For the text-containing cell, return its midpoint in (X, Y) coordinate format. 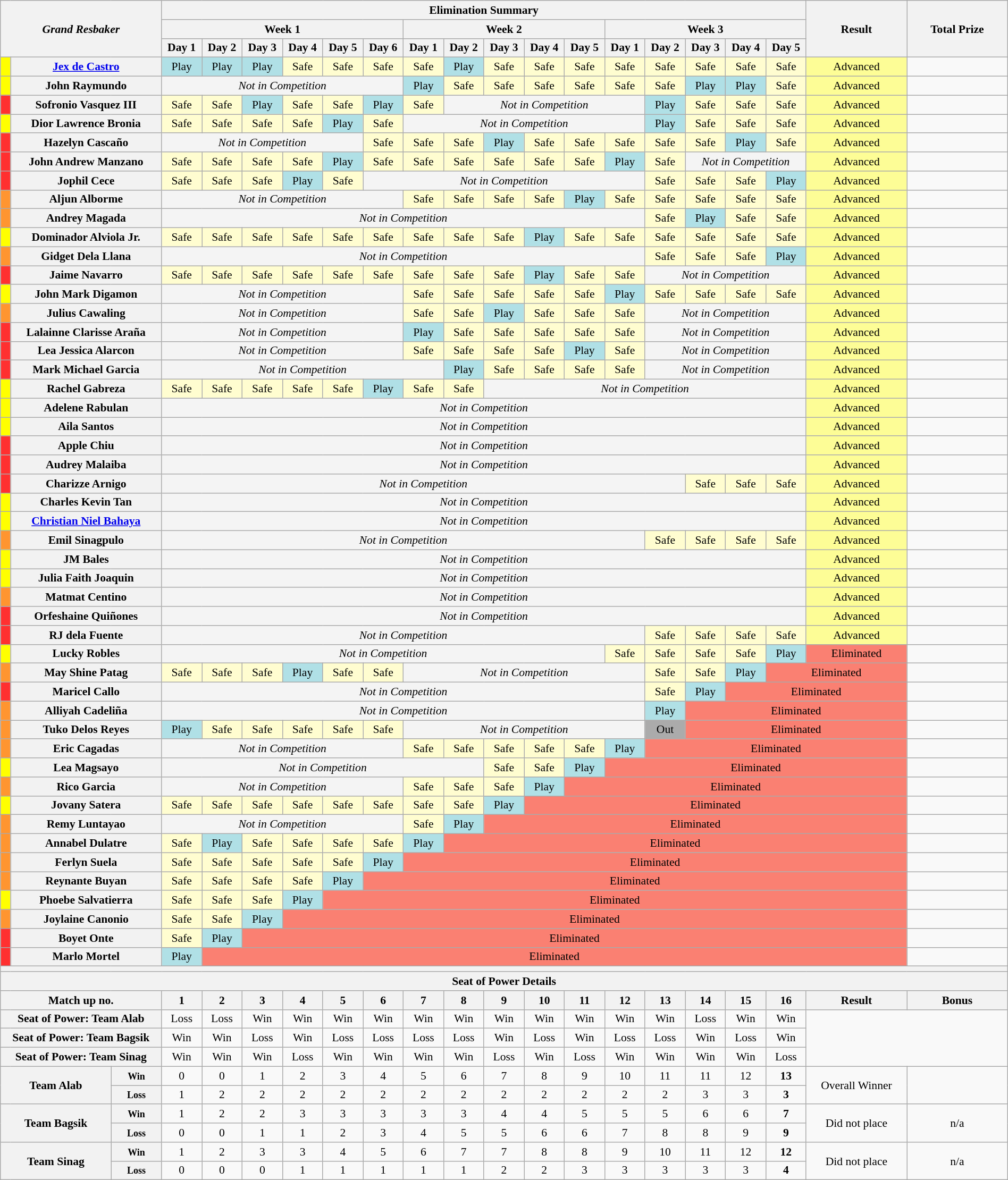
Elimination Summary (484, 10)
Match up no. (81, 1000)
14 (705, 1000)
Alliyah Cadeliña (86, 711)
Boyet Onte (86, 938)
Apple Chiu (86, 446)
Jophil Cece (86, 181)
Grand Resbaker (81, 29)
Marlo Mortel (86, 957)
Matmat Centino (86, 597)
May Shine Patag (86, 673)
Sofronio Vasquez III (86, 105)
Charles Kevin Tan (86, 502)
Lea Jessica Alarcon (86, 351)
Hazelyn Cascaño (86, 143)
Dior Lawrence Bronia (86, 124)
Team Alab (56, 1085)
Orfeshaine Quiñones (86, 616)
Annabel Dulatre (86, 844)
Jex de Castro (86, 67)
Christian Niel Bahaya (86, 521)
Maricel Callo (86, 692)
Lucky Robles (86, 654)
15 (746, 1000)
Gidget Dela Llana (86, 256)
John Andrew Manzano (86, 162)
Bonus (957, 1000)
Tuko Delos Reyes (86, 730)
Dominador Alviola Jr. (86, 238)
Team Bagsik (56, 1124)
Julius Cawaling (86, 313)
16 (786, 1000)
Andrey Magada (86, 218)
Week 3 (705, 29)
Jaime Navarro (86, 275)
Seat of Power: Team Alab (81, 1019)
Rico Garcia (86, 787)
John Mark Digamon (86, 294)
Emil Sinagpulo (86, 541)
Adelene Rabulan (86, 408)
Lea Magsayo (86, 768)
Lalainne Clarisse Araña (86, 332)
Aljun Alborme (86, 199)
Overall Winner (856, 1085)
Mark Michael Garcia (86, 370)
Seat of Power: Team Bagsik (81, 1038)
Rachel Gabreza (86, 389)
John Raymundo (86, 86)
Phoebe Salvatierra (86, 900)
Team Sinag (56, 1161)
Week 2 (504, 29)
Remy Luntayao (86, 824)
Total Prize (957, 29)
Joylaine Canonio (86, 919)
Charizze Arnigo (86, 484)
Jovany Satera (86, 805)
Reynante Buyan (86, 881)
RJ dela Fuente (86, 635)
Seat of Power Details (504, 981)
Seat of Power: Team Sinag (81, 1057)
Day 6 (383, 48)
Aila Santos (86, 427)
Audrey Malaiba (86, 465)
Out (665, 730)
Julia Faith Joaquin (86, 578)
JM Bales (86, 559)
Week 1 (283, 29)
Ferlyn Suela (86, 862)
Eric Cagadas (86, 749)
